Capture the cell that displays the provided text and extract its (X, Y) central coordinate. 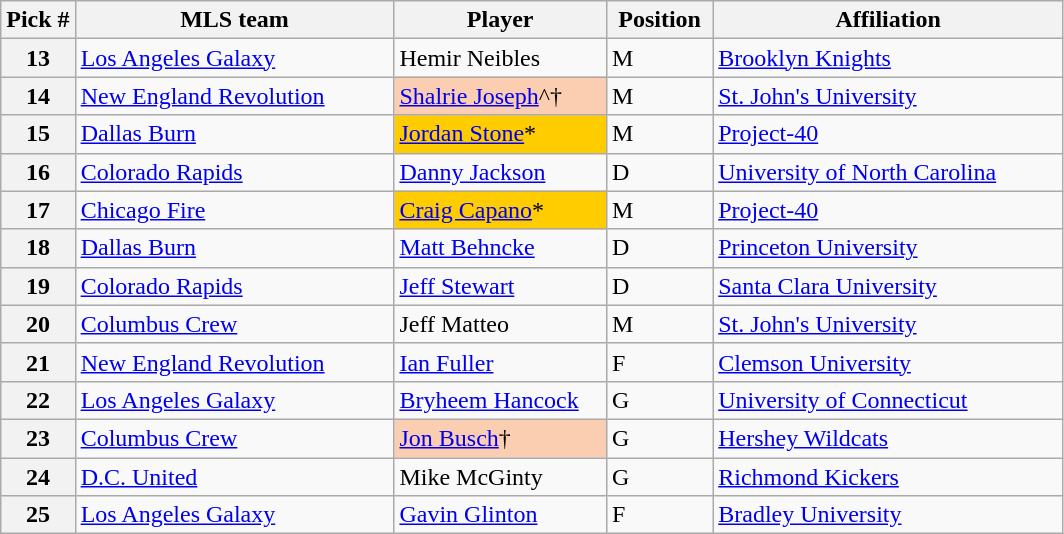
13 (38, 58)
Jeff Stewart (500, 286)
Bryheem Hancock (500, 400)
Jordan Stone* (500, 134)
Jon Busch† (500, 438)
16 (38, 172)
D.C. United (234, 477)
Mike McGinty (500, 477)
15 (38, 134)
Princeton University (888, 248)
Richmond Kickers (888, 477)
Position (659, 20)
Brooklyn Knights (888, 58)
Chicago Fire (234, 210)
MLS team (234, 20)
17 (38, 210)
25 (38, 515)
Clemson University (888, 362)
Hershey Wildcats (888, 438)
Bradley University (888, 515)
University of North Carolina (888, 172)
24 (38, 477)
University of Connecticut (888, 400)
22 (38, 400)
18 (38, 248)
Gavin Glinton (500, 515)
Affiliation (888, 20)
14 (38, 96)
Jeff Matteo (500, 324)
Pick # (38, 20)
19 (38, 286)
Danny Jackson (500, 172)
Santa Clara University (888, 286)
23 (38, 438)
Matt Behncke (500, 248)
Hemir Neibles (500, 58)
20 (38, 324)
Craig Capano* (500, 210)
21 (38, 362)
Ian Fuller (500, 362)
Shalrie Joseph^† (500, 96)
Player (500, 20)
